Capture the cell that displays the provided text and extract its [x, y] central coordinate. 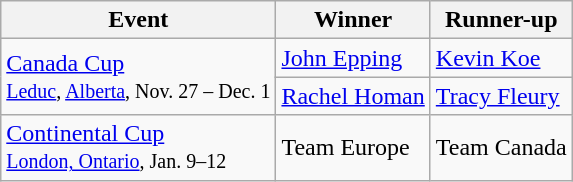
Winner [353, 20]
Event [138, 20]
Kevin Koe [501, 58]
Rachel Homan [353, 96]
Continental Cup London, Ontario, Jan. 9–12 [138, 148]
Team Europe [353, 148]
Team Canada [501, 148]
Tracy Fleury [501, 96]
Runner-up [501, 20]
John Epping [353, 58]
Canada Cup Leduc, Alberta, Nov. 27 – Dec. 1 [138, 77]
